Output the (x, y) coordinate of the center of the cell containing the given text.  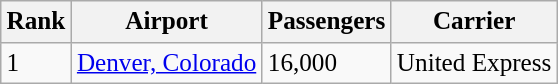
16,000 (326, 63)
Denver, Colorado (166, 63)
United Express (474, 63)
Airport (166, 22)
Passengers (326, 22)
1 (36, 63)
Rank (36, 22)
Carrier (474, 22)
